Return the (x, y) coordinate for the center point of the cell that contains the specified text.  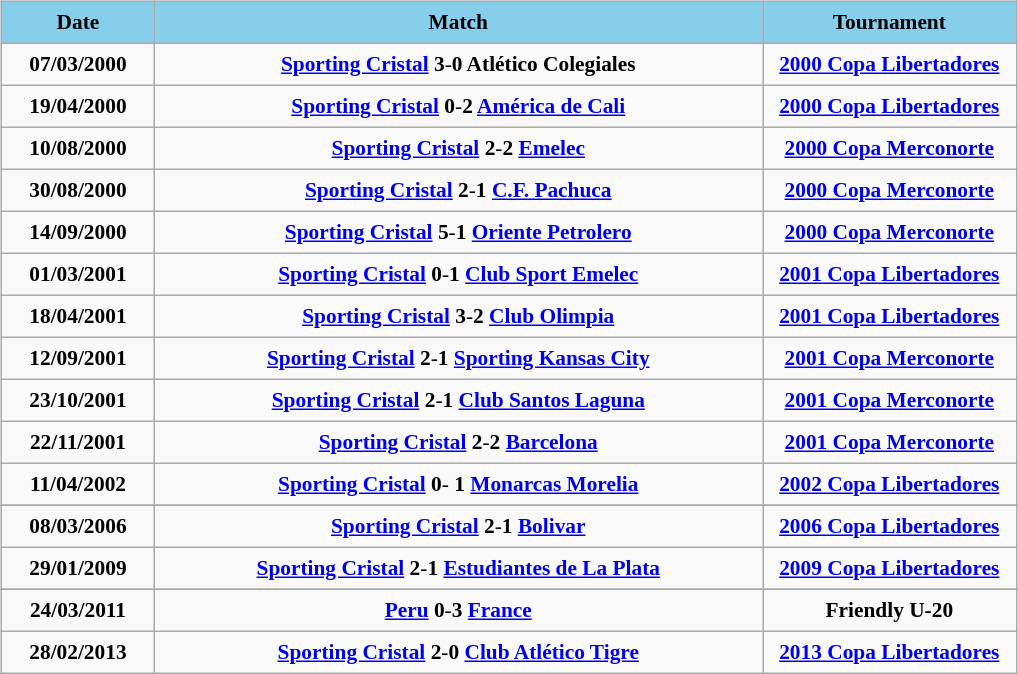
23/10/2001 (78, 400)
12/09/2001 (78, 358)
Sporting Cristal 0-1 Club Sport Emelec (458, 274)
2006 Copa Libertadores (890, 526)
Sporting Cristal 2-2 Barcelona (458, 442)
Sporting Cristal 2-1 Club Santos Laguna (458, 400)
Sporting Cristal 3-0 Atlético Colegiales (458, 64)
Friendly U-20 (890, 610)
Sporting Cristal 0- 1 Monarcas Morelia (458, 484)
30/08/2000 (78, 190)
18/04/2001 (78, 316)
Match (458, 22)
11/04/2002 (78, 484)
28/02/2013 (78, 652)
24/03/2011 (78, 610)
07/03/2000 (78, 64)
14/09/2000 (78, 232)
01/03/2001 (78, 274)
Sporting Cristal 3-2 Club Olimpia (458, 316)
2013 Copa Libertadores (890, 652)
29/01/2009 (78, 568)
22/11/2001 (78, 442)
Sporting Cristal 2-1 Sporting Kansas City (458, 358)
Sporting Cristal 2-0 Club Atlético Tigre (458, 652)
Date (78, 22)
Tournament (890, 22)
Sporting Cristal 0-2 América de Cali (458, 106)
Sporting Cristal 2-1 Estudiantes de La Plata (458, 568)
Peru 0-3 France (458, 610)
Sporting Cristal 2-1 C.F. Pachuca (458, 190)
Sporting Cristal 2-2 Emelec (458, 148)
Sporting Cristal 2-1 Bolivar (458, 526)
Sporting Cristal 5-1 Oriente Petrolero (458, 232)
10/08/2000 (78, 148)
19/04/2000 (78, 106)
08/03/2006 (78, 526)
2002 Copa Libertadores (890, 484)
2009 Copa Libertadores (890, 568)
